For the text-containing cell, return its midpoint in [x, y] coordinate format. 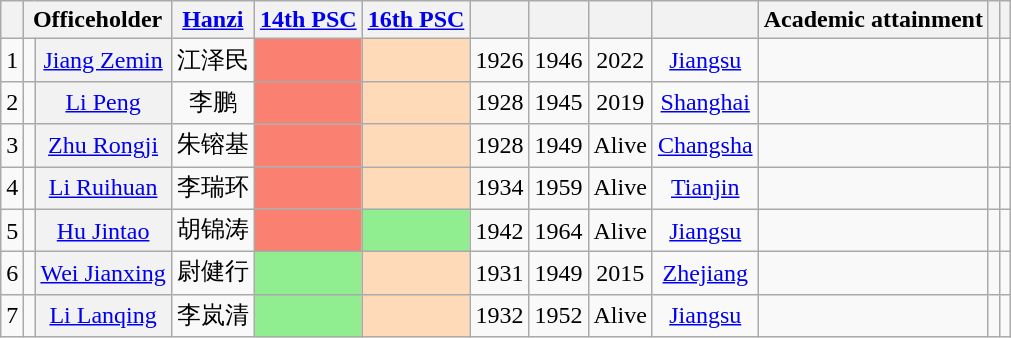
Zhejiang [705, 274]
1942 [500, 230]
6 [12, 274]
2 [12, 102]
2022 [620, 60]
Tianjin [705, 188]
1946 [558, 60]
Officeholder [98, 20]
1932 [500, 316]
Academic attainment [873, 20]
Jiang Zemin [103, 60]
7 [12, 316]
胡锦涛 [212, 230]
Changsha [705, 146]
Li Ruihuan [103, 188]
1931 [500, 274]
1952 [558, 316]
Shanghai [705, 102]
Hanzi [212, 20]
Zhu Rongji [103, 146]
Wei Jianxing [103, 274]
李鹏 [212, 102]
1926 [500, 60]
2015 [620, 274]
1 [12, 60]
李岚清 [212, 316]
李瑞环 [212, 188]
1964 [558, 230]
2019 [620, 102]
江泽民 [212, 60]
1945 [558, 102]
16th PSC [416, 20]
Hu Jintao [103, 230]
Li Lanqing [103, 316]
尉健行 [212, 274]
朱镕基 [212, 146]
14th PSC [308, 20]
1934 [500, 188]
Li Peng [103, 102]
5 [12, 230]
4 [12, 188]
3 [12, 146]
1959 [558, 188]
